Pinpoint the cell where the given text exists, returning its (x, y) midpoint coordinate. 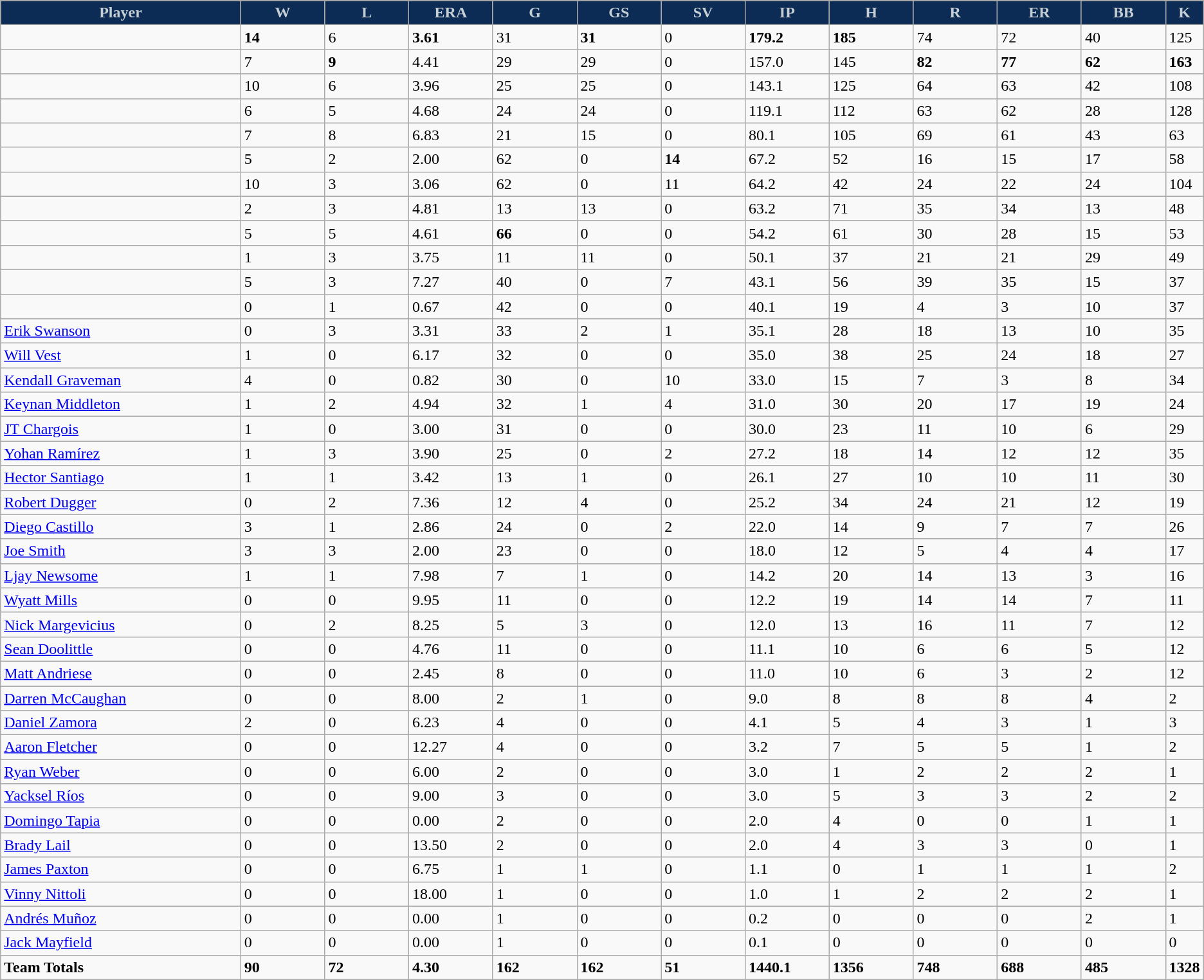
7.98 (452, 576)
485 (1123, 967)
3.61 (452, 37)
22.0 (787, 527)
Ljay Newsome (121, 576)
3.75 (452, 257)
11.0 (787, 673)
18.00 (452, 894)
1.1 (787, 869)
3.31 (452, 331)
30.0 (787, 429)
51 (704, 967)
39 (956, 282)
38 (871, 356)
128 (1185, 111)
ER (1039, 13)
Team Totals (121, 967)
0.2 (787, 918)
77 (1039, 62)
66 (535, 233)
64.2 (787, 184)
Will Vest (121, 356)
9.00 (452, 796)
748 (956, 967)
145 (871, 62)
2.86 (452, 527)
8.25 (452, 624)
6.17 (452, 356)
112 (871, 111)
27.2 (787, 453)
Joe Smith (121, 551)
Kendall Graveman (121, 380)
40.1 (787, 307)
Diego Castillo (121, 527)
43.1 (787, 282)
26 (1185, 527)
James Paxton (121, 869)
49 (1185, 257)
12.0 (787, 624)
3.96 (452, 86)
6.75 (452, 869)
18.0 (787, 551)
6.00 (452, 772)
25.2 (787, 502)
7.27 (452, 282)
4.76 (452, 649)
13.50 (452, 845)
0.67 (452, 307)
82 (956, 62)
GS (619, 13)
Brady Lail (121, 845)
104 (1185, 184)
7.36 (452, 502)
Domingo Tapia (121, 821)
Erik Swanson (121, 331)
69 (956, 135)
64 (956, 86)
6.83 (452, 135)
12.27 (452, 747)
12.2 (787, 600)
163 (1185, 62)
33.0 (787, 380)
48 (1185, 208)
Ryan Weber (121, 772)
9.0 (787, 698)
35.0 (787, 356)
BB (1123, 13)
Yacksel Ríos (121, 796)
4.30 (452, 967)
108 (1185, 86)
Vinny Nittoli (121, 894)
2.45 (452, 673)
105 (871, 135)
H (871, 13)
R (956, 13)
Nick Margevicius (121, 624)
53 (1185, 233)
Wyatt Mills (121, 600)
4.61 (452, 233)
Daniel Zamora (121, 723)
Yohan Ramírez (121, 453)
80.1 (787, 135)
56 (871, 282)
31.0 (787, 404)
185 (871, 37)
4.68 (452, 111)
1.0 (787, 894)
58 (1185, 159)
3.2 (787, 747)
179.2 (787, 37)
1356 (871, 967)
L (367, 13)
119.1 (787, 111)
71 (871, 208)
4.1 (787, 723)
50.1 (787, 257)
3.90 (452, 453)
8.00 (452, 698)
22 (1039, 184)
26.1 (787, 478)
11.1 (787, 649)
0.1 (787, 943)
IP (787, 13)
0.82 (452, 380)
3.06 (452, 184)
35.1 (787, 331)
SV (704, 13)
4.81 (452, 208)
Player (121, 13)
6.23 (452, 723)
52 (871, 159)
3.42 (452, 478)
1440.1 (787, 967)
43 (1123, 135)
54.2 (787, 233)
63.2 (787, 208)
Darren McCaughan (121, 698)
157.0 (787, 62)
ERA (452, 13)
3.00 (452, 429)
14.2 (787, 576)
JT Chargois (121, 429)
1328 (1185, 967)
33 (535, 331)
9.95 (452, 600)
Keynan Middleton (121, 404)
Jack Mayfield (121, 943)
4.94 (452, 404)
K (1185, 13)
Hector Santiago (121, 478)
Sean Doolittle (121, 649)
90 (283, 967)
Robert Dugger (121, 502)
4.41 (452, 62)
688 (1039, 967)
G (535, 13)
Aaron Fletcher (121, 747)
143.1 (787, 86)
W (283, 13)
Andrés Muñoz (121, 918)
Matt Andriese (121, 673)
67.2 (787, 159)
74 (956, 37)
